Extract the (X, Y) coordinate from the center of the cell holding the provided text.  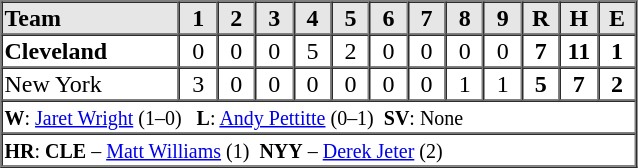
4 (312, 18)
6 (388, 18)
New York (91, 84)
HR: CLE – Matt Williams (1) NYY – Derek Jeter (2) (319, 150)
H (579, 18)
W: Jaret Wright (1–0) L: Andy Pettitte (0–1) SV: None (319, 116)
8 (465, 18)
11 (579, 50)
Team (91, 18)
E (617, 18)
R (541, 18)
Cleveland (91, 50)
9 (503, 18)
